Detect which cell encompasses the target text, then output its (x, y) center coordinate. 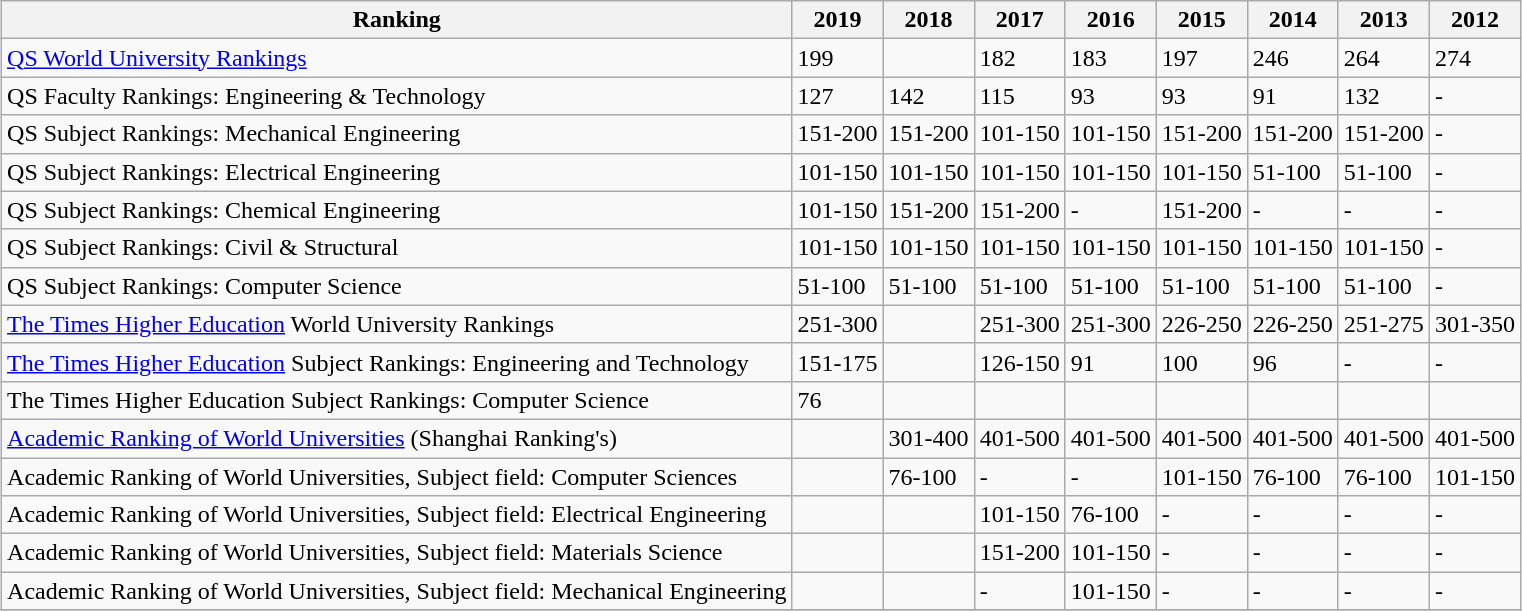
301-400 (928, 438)
2019 (838, 20)
2016 (1110, 20)
QS Subject Rankings: Civil & Structural (397, 248)
QS Subject Rankings: Computer Science (397, 286)
251-275 (1384, 324)
182 (1020, 58)
The Times Higher Education Subject Rankings: Engineering and Technology (397, 362)
96 (1292, 362)
QS Faculty Rankings: Engineering & Technology (397, 96)
2014 (1292, 20)
100 (1202, 362)
2018 (928, 20)
126-150 (1020, 362)
142 (928, 96)
The Times Higher Education Subject Rankings: Computer Science (397, 400)
274 (1474, 58)
2012 (1474, 20)
76 (838, 400)
QS World University Rankings (397, 58)
Academic Ranking of World Universities, Subject field: Computer Sciences (397, 477)
Academic Ranking of World Universities, Subject field: Electrical Engineering (397, 515)
183 (1110, 58)
301-350 (1474, 324)
2015 (1202, 20)
246 (1292, 58)
151-175 (838, 362)
QS Subject Rankings: Chemical Engineering (397, 210)
Academic Ranking of World Universities, Subject field: Mechanical Engineering (397, 591)
199 (838, 58)
The Times Higher Education World University Rankings (397, 324)
QS Subject Rankings: Electrical Engineering (397, 172)
127 (838, 96)
197 (1202, 58)
Academic Ranking of World Universities (Shanghai Ranking's) (397, 438)
132 (1384, 96)
Ranking (397, 20)
264 (1384, 58)
QS Subject Rankings: Mechanical Engineering (397, 134)
115 (1020, 96)
Academic Ranking of World Universities, Subject field: Materials Science (397, 553)
2013 (1384, 20)
2017 (1020, 20)
